Locate the cell with the specified text and output its (x, y) center coordinate. 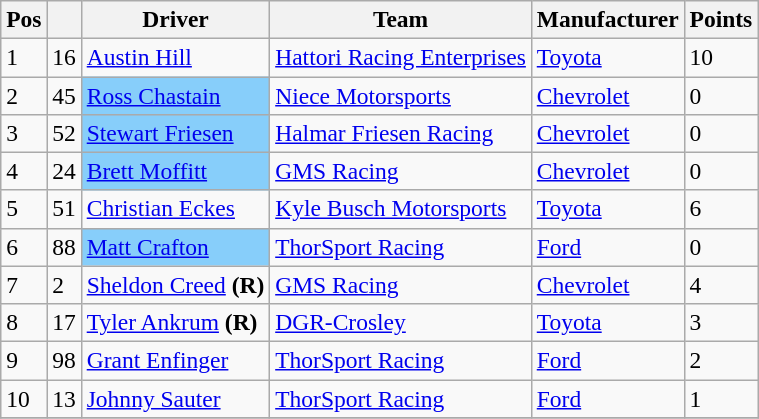
DGR-Crosley (401, 322)
Sheldon Creed (R) (175, 285)
45 (64, 95)
Halmar Friesen Racing (401, 133)
Kyle Busch Motorsports (401, 209)
Grant Enfinger (175, 360)
8 (24, 322)
9 (24, 360)
Team (401, 19)
52 (64, 133)
Tyler Ankrum (R) (175, 322)
Christian Eckes (175, 209)
Manufacturer (608, 19)
Ross Chastain (175, 95)
Stewart Friesen (175, 133)
88 (64, 247)
51 (64, 209)
Johnny Sauter (175, 398)
Austin Hill (175, 57)
Matt Crafton (175, 247)
17 (64, 322)
Hattori Racing Enterprises (401, 57)
5 (24, 209)
Points (721, 19)
Brett Moffitt (175, 171)
16 (64, 57)
Niece Motorsports (401, 95)
98 (64, 360)
13 (64, 398)
7 (24, 285)
Pos (24, 19)
24 (64, 171)
Driver (175, 19)
